Extract the (X, Y) coordinate from the center of the cell holding the provided text.  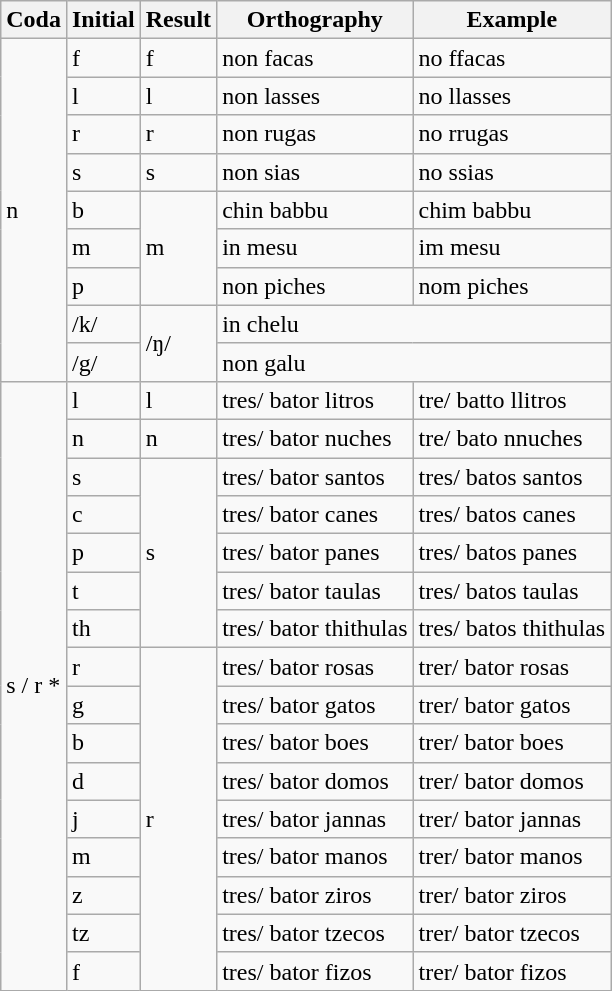
tres/ bator rosas (315, 667)
trer/ bator jannas (512, 819)
non sias (315, 172)
tres/ bator manos (315, 857)
tres/ bator gatos (315, 705)
trer/ bator fizos (512, 971)
tz (103, 933)
no ffacas (512, 58)
tres/ bator jannas (315, 819)
chim babbu (512, 210)
im mesu (512, 248)
chin babbu (315, 210)
z (103, 895)
tres/ batos panes (512, 553)
in mesu (315, 248)
no rrugas (512, 134)
non lasses (315, 96)
no llasses (512, 96)
tres/ batos taulas (512, 591)
tres/ bator taulas (315, 591)
Coda (34, 20)
s / r * (34, 686)
Result (178, 20)
Example (512, 20)
non rugas (315, 134)
tres/ bator tzecos (315, 933)
trer/ bator rosas (512, 667)
tres/ bator panes (315, 553)
tres/ bator litros (315, 400)
/ŋ/ (178, 343)
tres/ batos thithulas (512, 629)
trer/ bator manos (512, 857)
trer/ bator gatos (512, 705)
Initial (103, 20)
c (103, 515)
tres/ bator ziros (315, 895)
tres/ bator santos (315, 477)
tres/ bator thithulas (315, 629)
th (103, 629)
non piches (315, 286)
tres/ bator fizos (315, 971)
trer/ bator tzecos (512, 933)
tres/ batos canes (512, 515)
t (103, 591)
tres/ bator nuches (315, 438)
tres/ bator canes (315, 515)
tres/ bator boes (315, 743)
tre/ bato nnuches (512, 438)
in chelu (414, 324)
tre/ batto llitros (512, 400)
no ssias (512, 172)
trer/ bator domos (512, 781)
trer/ bator boes (512, 743)
non facas (315, 58)
/k/ (103, 324)
g (103, 705)
d (103, 781)
tres/ bator domos (315, 781)
trer/ bator ziros (512, 895)
/g/ (103, 362)
non galu (414, 362)
Orthography (315, 20)
tres/ batos santos (512, 477)
j (103, 819)
nom piches (512, 286)
